For the text-containing cell, return its midpoint in (x, y) coordinate format. 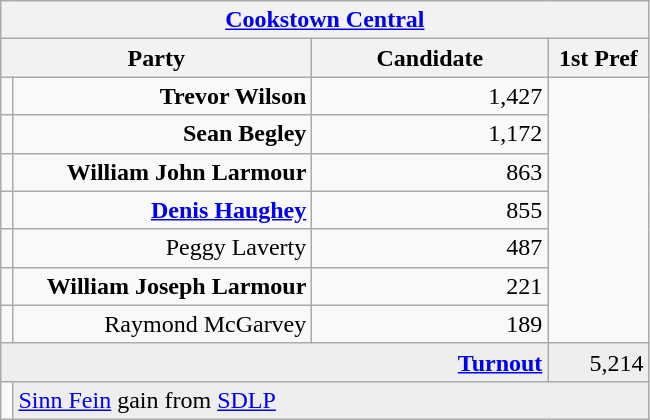
Sinn Fein gain from SDLP (331, 400)
487 (430, 248)
Party (156, 58)
Sean Begley (162, 134)
Candidate (430, 58)
Denis Haughey (162, 210)
5,214 (598, 362)
Cookstown Central (325, 20)
1,172 (430, 134)
189 (430, 324)
1,427 (430, 96)
Raymond McGarvey (162, 324)
Trevor Wilson (162, 96)
William Joseph Larmour (162, 286)
William John Larmour (162, 172)
863 (430, 172)
1st Pref (598, 58)
Turnout (274, 362)
855 (430, 210)
221 (430, 286)
Peggy Laverty (162, 248)
